Scan for the cell matching the given text and deliver its (X, Y) coordinate at center. 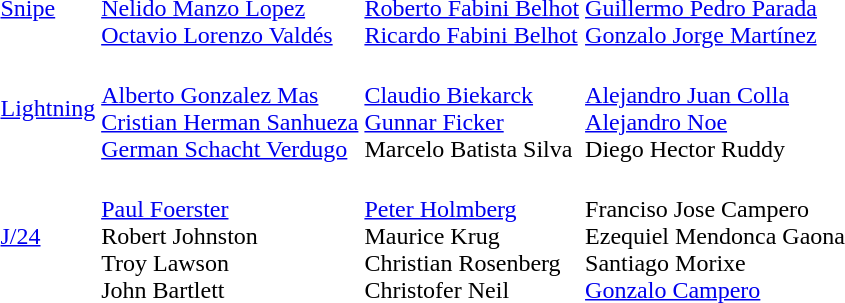
Alberto Gonzalez MasCristian Herman SanhuezaGerman Schacht Verdugo (230, 108)
Claudio BiekarckGunnar FickerMarcelo Batista Silva (472, 108)
